From the cell containing the given text, extract its center point as [x, y] coordinate. 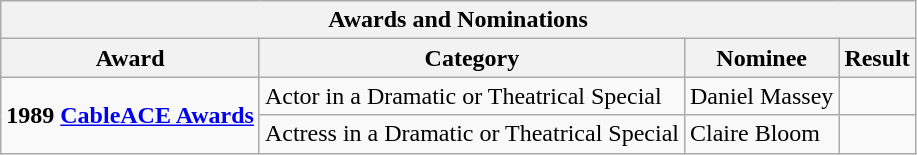
Actress in a Dramatic or Theatrical Special [472, 134]
Claire Bloom [761, 134]
Daniel Massey [761, 96]
Awards and Nominations [458, 20]
Nominee [761, 58]
Actor in a Dramatic or Theatrical Special [472, 96]
Category [472, 58]
Award [130, 58]
1989 CableACE Awards [130, 115]
Result [877, 58]
